Locate the cell with the specified text and output its [X, Y] center coordinate. 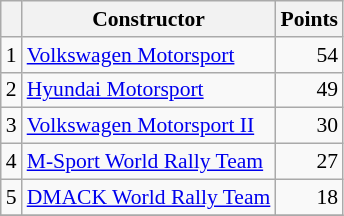
Hyundai Motorsport [149, 90]
2 [12, 90]
DMACK World Rally Team [149, 197]
18 [309, 197]
4 [12, 162]
Volkswagen Motorsport II [149, 126]
3 [12, 126]
Volkswagen Motorsport [149, 55]
5 [12, 197]
27 [309, 162]
30 [309, 126]
54 [309, 55]
49 [309, 90]
1 [12, 55]
Points [309, 19]
Constructor [149, 19]
M-Sport World Rally Team [149, 162]
